Identify which cell holds the provided text, then report its (X, Y) central coordinate. 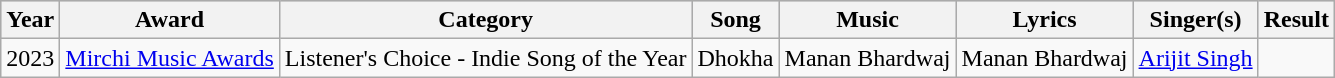
Music (868, 20)
Song (736, 20)
Category (486, 20)
Singer(s) (1196, 20)
Dhokha (736, 58)
Mirchi Music Awards (170, 58)
Year (30, 20)
Award (170, 20)
Lyrics (1044, 20)
2023 (30, 58)
Listener's Choice - Indie Song of the Year (486, 58)
Result (1296, 20)
Arijit Singh (1196, 58)
